Locate the cell with the specified text and output its [x, y] center coordinate. 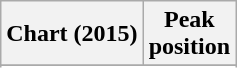
Peak position [189, 34]
Chart (2015) [72, 34]
